From the cell containing the given text, extract its center point as [x, y] coordinate. 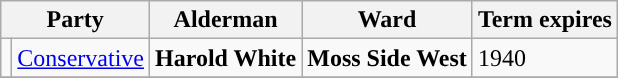
Party [76, 20]
1940 [544, 58]
Harold White [226, 58]
Conservative [81, 58]
Alderman [226, 20]
Ward [388, 20]
Moss Side West [388, 58]
Term expires [544, 20]
